Return the (X, Y) coordinate for the center point of the cell that contains the specified text.  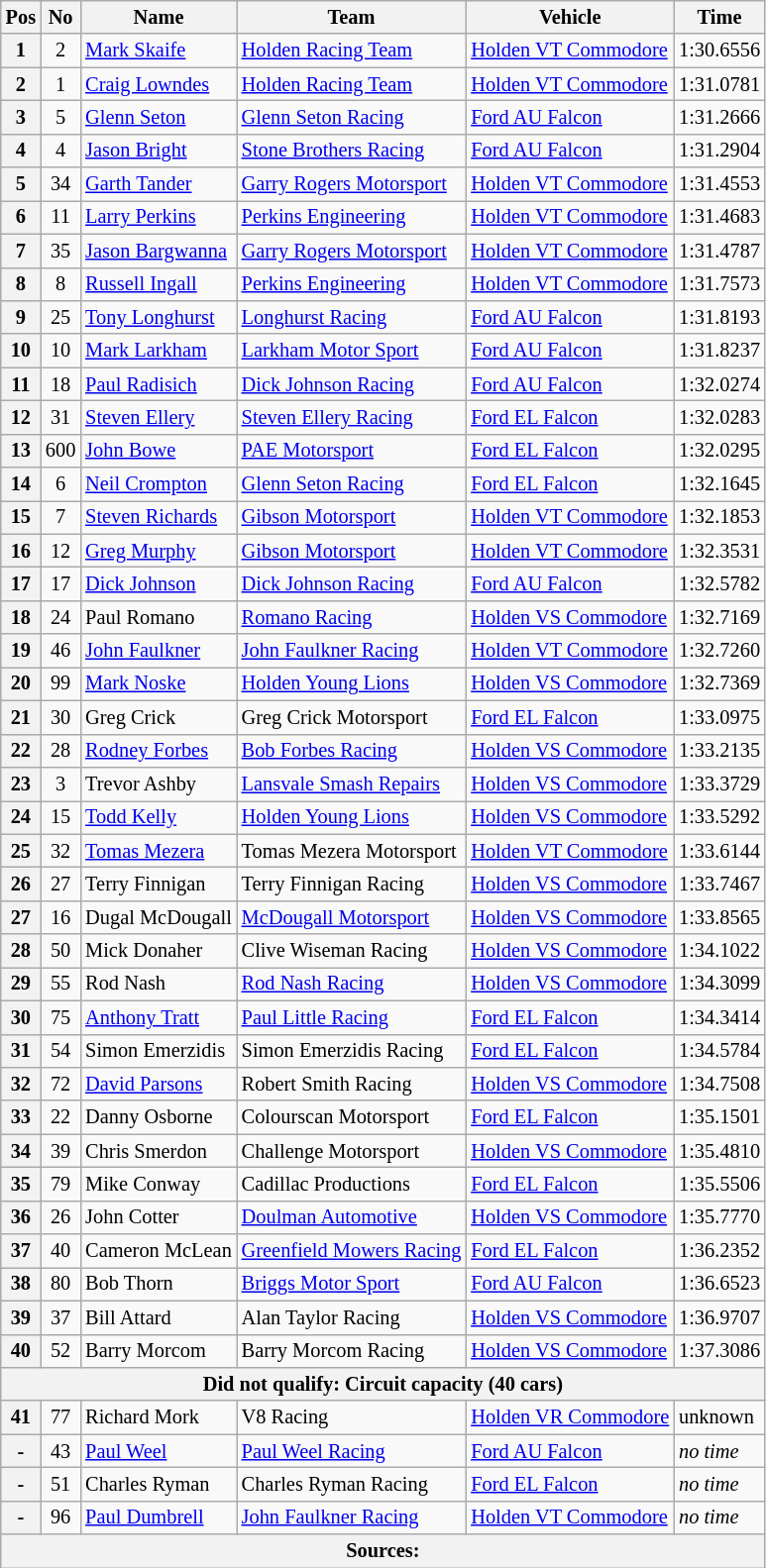
Terry Finnigan Racing (352, 884)
Bob Thorn (159, 1284)
Greg Crick (159, 717)
Simon Emerzidis (159, 1051)
McDougall Motorsport (352, 917)
Danny Osborne (159, 1117)
43 (60, 1451)
1:32.7169 (719, 617)
33 (21, 1117)
Greenfield Mowers Racing (352, 1251)
John Bowe (159, 451)
1:32.1853 (719, 517)
1:32.0274 (719, 384)
1:33.0975 (719, 717)
Bill Attard (159, 1317)
Glenn Seton (159, 117)
Jason Bargwanna (159, 251)
Larkham Motor Sport (352, 351)
Holden VR Commodore (570, 1417)
Richard Mork (159, 1417)
23 (21, 784)
1:32.7369 (719, 683)
Romano Racing (352, 617)
Craig Lowndes (159, 84)
Greg Murphy (159, 551)
Did not qualify: Circuit capacity (40 cars) (383, 1384)
1:30.6556 (719, 51)
Anthony Tratt (159, 1017)
1:33.8565 (719, 917)
Tony Longhurst (159, 317)
13 (21, 451)
Tomas Mezera Motorsport (352, 851)
1:31.2904 (719, 151)
Russell Ingall (159, 284)
Lansvale Smash Repairs (352, 784)
Colourscan Motorsport (352, 1117)
1:32.5782 (719, 583)
55 (60, 984)
1:33.7467 (719, 884)
29 (21, 984)
20 (21, 683)
Rodney Forbes (159, 751)
Paul Little Racing (352, 1017)
1:31.0781 (719, 84)
Rod Nash (159, 984)
Barry Morcom (159, 1351)
1:37.3086 (719, 1351)
Paul Weel (159, 1451)
Mark Skaife (159, 51)
1:35.4810 (719, 1151)
99 (60, 683)
Bob Forbes Racing (352, 751)
1:32.0283 (719, 417)
1:34.7508 (719, 1084)
Cadillac Productions (352, 1184)
Doulman Automotive (352, 1217)
Todd Kelly (159, 817)
Neil Crompton (159, 484)
1:32.1645 (719, 484)
Steven Ellery Racing (352, 417)
1:32.3531 (719, 551)
41 (21, 1417)
1:31.8193 (719, 317)
21 (21, 717)
Tomas Mezera (159, 851)
Paul Romano (159, 617)
Alan Taylor Racing (352, 1317)
No (60, 17)
600 (60, 451)
72 (60, 1084)
Steven Richards (159, 517)
50 (60, 951)
Garth Tander (159, 184)
Mike Conway (159, 1184)
1:31.4683 (719, 217)
1:36.6523 (719, 1284)
Mark Noske (159, 683)
Paul Radisich (159, 384)
Vehicle (570, 17)
Terry Finnigan (159, 884)
19 (21, 651)
1:34.1022 (719, 951)
Time (719, 17)
Briggs Motor Sport (352, 1284)
1:36.2352 (719, 1251)
V8 Racing (352, 1417)
1:31.2666 (719, 117)
David Parsons (159, 1084)
John Cotter (159, 1217)
Rod Nash Racing (352, 984)
1:34.5784 (719, 1051)
Robert Smith Racing (352, 1084)
Dugal McDougall (159, 917)
Greg Crick Motorsport (352, 717)
Longhurst Racing (352, 317)
1:31.4787 (719, 251)
1:32.7260 (719, 651)
Cameron McLean (159, 1251)
Paul Dumbrell (159, 1517)
1:35.5506 (719, 1184)
Stone Brothers Racing (352, 151)
Jason Bright (159, 151)
96 (60, 1517)
38 (21, 1284)
John Faulkner (159, 651)
1:34.3414 (719, 1017)
Name (159, 17)
1:31.8237 (719, 351)
Trevor Ashby (159, 784)
Larry Perkins (159, 217)
36 (21, 1217)
9 (21, 317)
Paul Weel Racing (352, 1451)
Clive Wiseman Racing (352, 951)
54 (60, 1051)
1:33.6144 (719, 851)
Charles Ryman (159, 1484)
Mick Donaher (159, 951)
1:35.1501 (719, 1117)
unknown (719, 1417)
Team (352, 17)
75 (60, 1017)
79 (60, 1184)
52 (60, 1351)
PAE Motorsport (352, 451)
Mark Larkham (159, 351)
Steven Ellery (159, 417)
46 (60, 651)
Challenge Motorsport (352, 1151)
51 (60, 1484)
Dick Johnson (159, 583)
1:34.3099 (719, 984)
Sources: (383, 1551)
77 (60, 1417)
1:33.2135 (719, 751)
Pos (21, 17)
Barry Morcom Racing (352, 1351)
Chris Smerdon (159, 1151)
1:31.7573 (719, 284)
1:35.7770 (719, 1217)
1:36.9707 (719, 1317)
1:32.0295 (719, 451)
1:31.4553 (719, 184)
14 (21, 484)
1:33.5292 (719, 817)
1:33.3729 (719, 784)
80 (60, 1284)
Simon Emerzidis Racing (352, 1051)
Charles Ryman Racing (352, 1484)
